Find where the given text appears and provide that cell's center as [X, Y] coordinate. 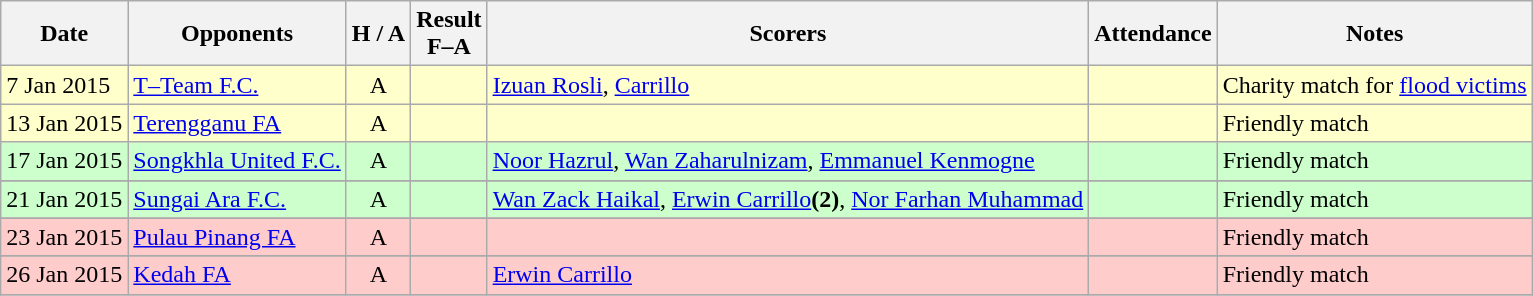
H / A [378, 34]
17 Jan 2015 [64, 161]
23 Jan 2015 [64, 237]
Pulau Pinang FA [237, 237]
Opponents [237, 34]
Scorers [788, 34]
Attendance [1153, 34]
7 Jan 2015 [64, 85]
Wan Zack Haikal, Erwin Carrillo(2), Nor Farhan Muhammad [788, 199]
Erwin Carrillo [788, 275]
26 Jan 2015 [64, 275]
Charity match for flood victims [1374, 85]
Date [64, 34]
Izuan Rosli, Carrillo [788, 85]
Noor Hazrul, Wan Zaharulnizam, Emmanuel Kenmogne [788, 161]
T–Team F.C. [237, 85]
Notes [1374, 34]
13 Jan 2015 [64, 123]
Sungai Ara F.C. [237, 199]
Songkhla United F.C. [237, 161]
Terengganu FA [237, 123]
Kedah FA [237, 275]
21 Jan 2015 [64, 199]
ResultF–A [449, 34]
